Locate the cell with the specified text and output its (X, Y) center coordinate. 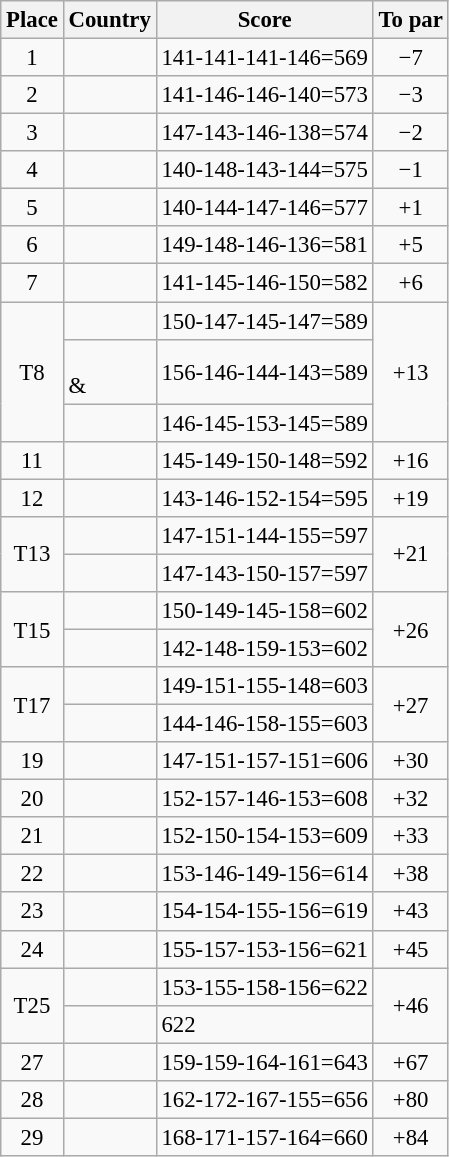
142-148-159-153=602 (264, 648)
28 (32, 1100)
T17 (32, 704)
+13 (410, 372)
Country (110, 20)
4 (32, 170)
162-172-167-155=656 (264, 1100)
+80 (410, 1100)
T8 (32, 372)
20 (32, 799)
+32 (410, 799)
147-151-157-151=606 (264, 761)
24 (32, 949)
6 (32, 245)
+19 (410, 498)
7 (32, 283)
153-155-158-156=622 (264, 987)
141-146-146-140=573 (264, 95)
155-157-153-156=621 (264, 949)
147-143-150-157=597 (264, 573)
Place (32, 20)
149-148-146-136=581 (264, 245)
+33 (410, 836)
154-154-155-156=619 (264, 912)
Score (264, 20)
+6 (410, 283)
T25 (32, 1006)
153-146-149-156=614 (264, 874)
3 (32, 133)
−2 (410, 133)
147-151-144-155=597 (264, 536)
5 (32, 208)
29 (32, 1137)
27 (32, 1062)
22 (32, 874)
+5 (410, 245)
12 (32, 498)
2 (32, 95)
+16 (410, 460)
−1 (410, 170)
+84 (410, 1137)
+46 (410, 1006)
159-159-164-161=643 (264, 1062)
+67 (410, 1062)
622 (264, 1024)
140-148-143-144=575 (264, 170)
146-145-153-145=589 (264, 423)
+38 (410, 874)
147-143-146-138=574 (264, 133)
T15 (32, 630)
+30 (410, 761)
+43 (410, 912)
156-146-144-143=589 (264, 372)
141-145-146-150=582 (264, 283)
150-149-145-158=602 (264, 611)
+21 (410, 554)
−3 (410, 95)
T13 (32, 554)
+1 (410, 208)
143-146-152-154=595 (264, 498)
149-151-155-148=603 (264, 686)
−7 (410, 58)
11 (32, 460)
23 (32, 912)
+26 (410, 630)
140-144-147-146=577 (264, 208)
1 (32, 58)
141-141-141-146=569 (264, 58)
145-149-150-148=592 (264, 460)
& (110, 372)
+27 (410, 704)
21 (32, 836)
To par (410, 20)
144-146-158-155=603 (264, 724)
152-157-146-153=608 (264, 799)
168-171-157-164=660 (264, 1137)
19 (32, 761)
+45 (410, 949)
152-150-154-153=609 (264, 836)
150-147-145-147=589 (264, 321)
